Provide the (X, Y) coordinate of the cell's center where the given text is located.  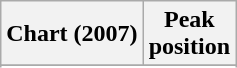
Chart (2007) (72, 34)
Peakposition (189, 34)
